Detect which cell encompasses the target text, then output its (X, Y) center coordinate. 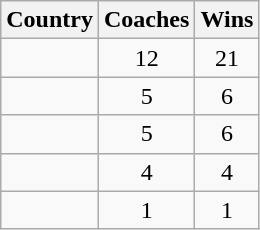
12 (146, 58)
Coaches (146, 20)
Wins (227, 20)
Country (50, 20)
21 (227, 58)
